Detect which cell encompasses the target text, then output its (x, y) center coordinate. 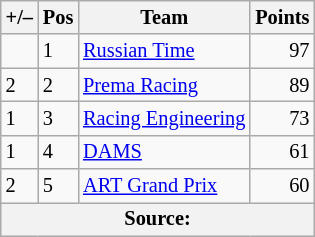
Pos (58, 17)
Points (282, 17)
73 (282, 118)
Racing Engineering (164, 118)
Prema Racing (164, 85)
60 (282, 186)
97 (282, 51)
89 (282, 85)
Team (164, 17)
Source: (158, 219)
+/– (20, 17)
ART Grand Prix (164, 186)
3 (58, 118)
61 (282, 152)
4 (58, 152)
Russian Time (164, 51)
DAMS (164, 152)
5 (58, 186)
